Pinpoint the cell where the given text exists, returning its (x, y) midpoint coordinate. 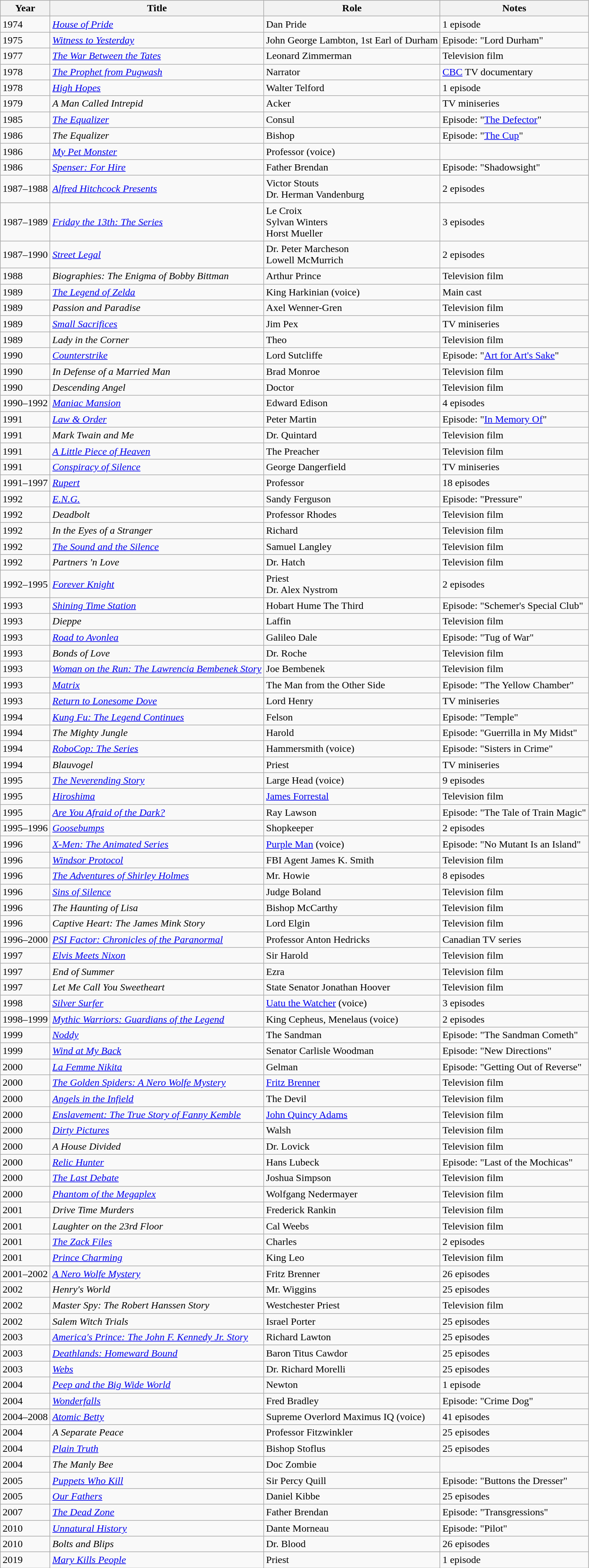
2001–2002 (25, 1273)
Episode: "Lord Durham" (514, 40)
John George Lambton, 1st Earl of Durham (352, 40)
Counterstrike (157, 356)
Joshua Simpson (352, 1178)
Street Legal (157, 255)
Unnatural History (157, 1528)
Notes (514, 8)
Partners 'n Love (157, 563)
Galileo Dale (352, 637)
The Zack Files (157, 1242)
Deadbolt (157, 515)
Walsh (352, 1130)
Elvis Meets Nixon (157, 955)
Webs (157, 1369)
Bolts and Blips (157, 1544)
Dr. Lovick (352, 1146)
Frederick Rankin (352, 1210)
Enslavement: The True Story of Fanny Kemble (157, 1115)
Westchester Priest (352, 1306)
Dr. Hatch (352, 563)
A Little Piece of Heaven (157, 451)
Shining Time Station (157, 606)
Narrator (352, 72)
4 episodes (514, 403)
James Forrestal (352, 797)
Richard (352, 531)
41 episodes (514, 1417)
Dante Morneau (352, 1528)
Mythic Warriors: Guardians of the Legend (157, 1019)
Israel Porter (352, 1321)
Senator Carlisle Woodman (352, 1051)
Lord Henry (352, 701)
Episode: "Temple" (514, 717)
1975 (25, 40)
Hans Lubeck (352, 1162)
Law & Order (157, 419)
Road to Avonlea (157, 637)
Leonard Zimmerman (352, 56)
Mr. Wiggins (352, 1290)
In Defense of a Married Man (157, 372)
Episode: "Art for Art's Sake" (514, 356)
Deathlands: Homeward Bound (157, 1353)
RoboCop: The Series (157, 748)
1985 (25, 120)
Episode: "New Directions" (514, 1051)
FBI Agent James K. Smith (352, 860)
1992–1995 (25, 584)
Alfred Hitchcock Presents (157, 189)
Dirty Pictures (157, 1130)
Windsor Protocol (157, 860)
My Pet Monster (157, 151)
The Sandman (352, 1035)
Mr. Howie (352, 876)
Dr. Roche (352, 653)
1988 (25, 276)
Noddy (157, 1035)
Role (352, 8)
Dr. Richard Morelli (352, 1369)
Lord Sutcliffe (352, 356)
Episode: "In Memory Of" (514, 419)
Supreme Overlord Maximus IQ (voice) (352, 1417)
1990–1992 (25, 403)
John Quincy Adams (352, 1115)
Episode: "Last of the Mochicas" (514, 1162)
1977 (25, 56)
Our Fathers (157, 1496)
Harold (352, 733)
The Golden Spiders: A Nero Wolfe Mystery (157, 1083)
Professor Rhodes (352, 515)
Professor (voice) (352, 151)
Doc Zombie (352, 1464)
Doctor (352, 387)
Dr. Quintard (352, 435)
Fred Bradley (352, 1401)
King Harkinian (voice) (352, 292)
Large Head (voice) (352, 781)
Lord Elgin (352, 924)
Sir Percy Quill (352, 1480)
A Nero Wolfe Mystery (157, 1273)
Professor Anton Hedricks (352, 939)
1974 (25, 24)
Bishop (352, 135)
Dr. Blood (352, 1544)
1987–1989 (25, 221)
High Hopes (157, 88)
Purple Man (voice) (352, 844)
Felson (352, 717)
Episode: "Crime Dog" (514, 1401)
Episode: "The Defector" (514, 120)
8 episodes (514, 876)
State Senator Jonathan Hoover (352, 987)
Main cast (514, 292)
Gelman (352, 1067)
1987–1988 (25, 189)
Lady in the Corner (157, 340)
King Leo (352, 1257)
The Haunting of Lisa (157, 908)
Maniac Mansion (157, 403)
Are You Afraid of the Dark? (157, 812)
Episode: "Buttons the Dresser" (514, 1480)
Bishop McCarthy (352, 908)
Captive Heart: The James Mink Story (157, 924)
Richard Lawton (352, 1337)
Brad Monroe (352, 372)
Wolfgang Nedermayer (352, 1194)
Conspiracy of Silence (157, 467)
La Femme Nikita (157, 1067)
Le CroixSylvan WintersHorst Mueller (352, 221)
Sir Harold (352, 955)
Puppets Who Kill (157, 1480)
Episode: "The Yellow Chamber" (514, 685)
1998–1999 (25, 1019)
Wonderfalls (157, 1401)
1996–2000 (25, 939)
Episode: "Transgressions" (514, 1512)
Goosebumps (157, 828)
Spenser: For Hire (157, 167)
Consul (352, 120)
1998 (25, 1003)
The Man from the Other Side (352, 685)
Salem Witch Trials (157, 1321)
Theo (352, 340)
Hobart Hume The Third (352, 606)
Episode: "The Cup" (514, 135)
Episode: "Tug of War" (514, 637)
Drive Time Murders (157, 1210)
King Cepheus, Menelaus (voice) (352, 1019)
Return to Lonesome Dove (157, 701)
Episode: "Pressure" (514, 499)
E.N.G. (157, 499)
Rupert (157, 483)
Episode: "The Sandman Cometh" (514, 1035)
Edward Edison (352, 403)
Angels in the Infield (157, 1099)
Ray Lawson (352, 812)
The Neverending Story (157, 781)
Witness to Yesterday (157, 40)
Laffin (352, 621)
Episode: "Pilot" (514, 1528)
Jim Pex (352, 324)
Passion and Paradise (157, 308)
Mary Kills People (157, 1560)
Year (25, 8)
Peep and the Big Wide World (157, 1385)
Episode: "Guerrilla in My Midst" (514, 733)
House of Pride (157, 24)
Bishop Stoflus (352, 1448)
2019 (25, 1560)
PSI Factor: Chronicles of the Paranormal (157, 939)
Samuel Langley (352, 547)
18 episodes (514, 483)
Dieppe (157, 621)
The Manly Bee (157, 1464)
Hiroshima (157, 797)
Episode: "Sisters in Crime" (514, 748)
Bonds of Love (157, 653)
Title (157, 8)
1995–1996 (25, 828)
Daniel Kibbe (352, 1496)
The Preacher (352, 451)
Master Spy: The Robert Hanssen Story (157, 1306)
Sandy Ferguson (352, 499)
The Dead Zone (157, 1512)
Biographies: The Enigma of Bobby Bittman (157, 276)
CBC TV documentary (514, 72)
Laughter on the 23rd Floor (157, 1226)
Prince Charming (157, 1257)
Newton (352, 1385)
1987–1990 (25, 255)
1979 (25, 104)
Victor StoutsDr. Herman Vandenburg (352, 189)
A Separate Peace (157, 1433)
Peter Martin (352, 419)
Silver Surfer (157, 1003)
The Mighty Jungle (157, 733)
The Prophet from Pugwash (157, 72)
Dan Pride (352, 24)
Shopkeeper (352, 828)
Episode: "The Tale of Train Magic" (514, 812)
Blauvogel (157, 764)
Episode: "Shadowsight" (514, 167)
Canadian TV series (514, 939)
In the Eyes of a Stranger (157, 531)
Professor Fitzwinkler (352, 1433)
2004–2008 (25, 1417)
A Man Called Intrepid (157, 104)
The Adventures of Shirley Holmes (157, 876)
Forever Knight (157, 584)
Episode: "Getting Out of Reverse" (514, 1067)
1991–1997 (25, 483)
Relic Hunter (157, 1162)
Matrix (157, 685)
End of Summer (157, 971)
Mark Twain and Me (157, 435)
Acker (352, 104)
Phantom of the Megaplex (157, 1194)
Axel Wenner-Gren (352, 308)
Friday the 13th: The Series (157, 221)
The Sound and the Silence (157, 547)
Ezra (352, 971)
Baron Titus Cawdor (352, 1353)
Woman on the Run: The Lawrencia Bembenek Story (157, 669)
Judge Boland (352, 892)
Dr. Peter MarchesonLowell McMurrich (352, 255)
Small Sacrifices (157, 324)
America's Prince: The John F. Kennedy Jr. Story (157, 1337)
Joe Bembenek (352, 669)
The War Between the Tates (157, 56)
Plain Truth (157, 1448)
Charles (352, 1242)
Hammersmith (voice) (352, 748)
Walter Telford (352, 88)
Atomic Betty (157, 1417)
George Dangerfield (352, 467)
9 episodes (514, 781)
Sins of Silence (157, 892)
Episode: "No Mutant Is an Island" (514, 844)
The Last Debate (157, 1178)
X-Men: The Animated Series (157, 844)
Uatu the Watcher (voice) (352, 1003)
Wind at My Back (157, 1051)
Arthur Prince (352, 276)
Cal Weebs (352, 1226)
Descending Angel (157, 387)
2007 (25, 1512)
A House Divided (157, 1146)
Kung Fu: The Legend Continues (157, 717)
Henry's World (157, 1290)
Professor (352, 483)
Let Me Call You Sweetheart (157, 987)
The Legend of Zelda (157, 292)
Episode: "Schemer's Special Club" (514, 606)
PriestDr. Alex Nystrom (352, 584)
The Devil (352, 1099)
